Output the (X, Y) coordinate of the center of the cell containing the given text.  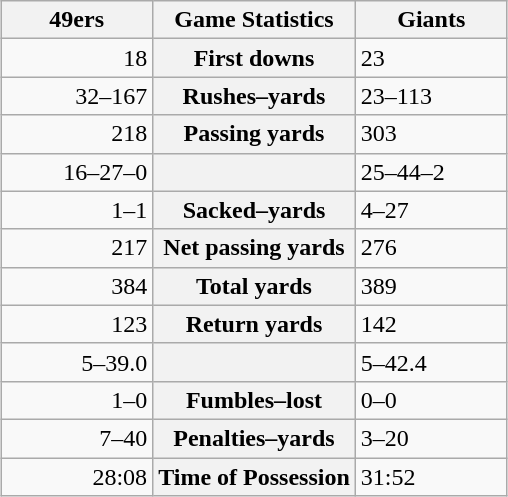
Return yards (254, 324)
Fumbles–lost (254, 400)
5–42.4 (431, 362)
217 (77, 248)
3–20 (431, 438)
Passing yards (254, 134)
1–0 (77, 400)
0–0 (431, 400)
28:08 (77, 477)
Sacked–yards (254, 210)
123 (77, 324)
Rushes–yards (254, 96)
16–27–0 (77, 172)
Total yards (254, 286)
18 (77, 58)
23–113 (431, 96)
First downs (254, 58)
Giants (431, 20)
Penalties–yards (254, 438)
142 (431, 324)
5–39.0 (77, 362)
32–167 (77, 96)
7–40 (77, 438)
303 (431, 134)
389 (431, 286)
25–44–2 (431, 172)
31:52 (431, 477)
Time of Possession (254, 477)
49ers (77, 20)
4–27 (431, 210)
Net passing yards (254, 248)
218 (77, 134)
384 (77, 286)
Game Statistics (254, 20)
276 (431, 248)
23 (431, 58)
1–1 (77, 210)
